Pinpoint the cell where the given text exists, returning its (X, Y) midpoint coordinate. 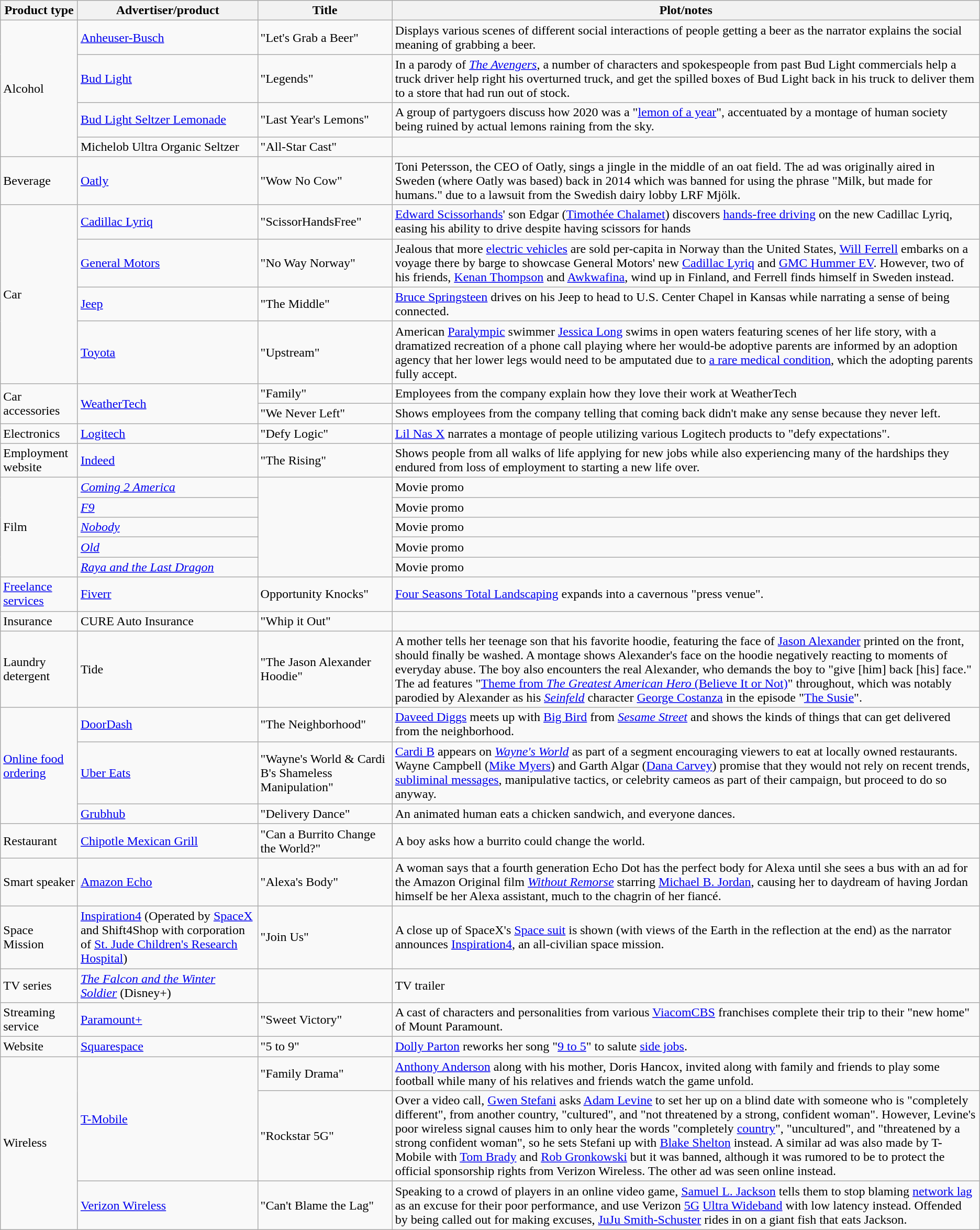
Advertiser/product (168, 10)
Online food ordering (39, 766)
Insurance (39, 621)
Grubhub (168, 814)
Fiverr (168, 594)
Squarespace (168, 1047)
"Upstream" (325, 352)
Jeep (168, 304)
"Rockstar 5G" (325, 1136)
Wireless (39, 1143)
"Alexa's Body" (325, 882)
Paramount+ (168, 1020)
Bud Light Seltzer Lemonade (168, 119)
Bud Light (168, 79)
"5 to 9" (325, 1047)
Website (39, 1047)
Product type (39, 10)
F9 (168, 507)
An animated human eats a chicken sandwich, and everyone dances. (686, 814)
TV trailer (686, 985)
"Family" (325, 393)
"Whip it Out" (325, 621)
"We Never Left" (325, 413)
Nobody (168, 527)
Four Seasons Total Landscaping expands into a cavernous "press venue". (686, 594)
"Last Year's Lemons" (325, 119)
"The Neighborhood" (325, 725)
Lil Nas X narrates a montage of people utilizing various Logitech products to "defy expectations". (686, 433)
Coming 2 America (168, 487)
Shows employees from the company telling that coming back didn't make any sense because they never left. (686, 413)
Raya and the Last Dragon (168, 567)
"ScissorHandsFree" (325, 222)
Electronics (39, 433)
Alcohol (39, 88)
Indeed (168, 461)
"The Middle" (325, 304)
Michelob Ultra Organic Seltzer (168, 147)
Smart speaker (39, 882)
Title (325, 10)
"Wayne's World & Cardi B's Shameless Manipulation" (325, 773)
"All-Star Cast" (325, 147)
Freelance services (39, 594)
Oatly (168, 181)
Streaming service (39, 1020)
"Join Us" (325, 937)
Dolly Parton reworks her song "9 to 5" to salute side jobs. (686, 1047)
WeatherTech (168, 403)
Inspiration4 (Operated by SpaceX and Shift4Shop with corporation of St. Jude Children's Research Hospital) (168, 937)
A boy asks how a burrito could change the world. (686, 841)
Amazon Echo (168, 882)
Film (39, 527)
T-Mobile (168, 1119)
Daveed Diggs meets up with Big Bird from Sesame Street and shows the kinds of things that can get delivered from the neighborhood. (686, 725)
Employees from the company explain how they love their work at WeatherTech (686, 393)
"Sweet Victory" (325, 1020)
Car accessories (39, 403)
"Can a Burrito Change the World?" (325, 841)
Toyota (168, 352)
"Legends" (325, 79)
Logitech (168, 433)
CURE Auto Insurance (168, 621)
DoorDash (168, 725)
Opportunity Knocks" (325, 594)
"Wow No Cow" (325, 181)
General Motors (168, 263)
Chipotle Mexican Grill (168, 841)
"Let's Grab a Beer" (325, 38)
Old (168, 547)
Bruce Springsteen drives on his Jeep to head to U.S. Center Chapel in Kansas while narrating a sense of being connected. (686, 304)
"The Jason Alexander Hoodie" (325, 669)
"Family Drama" (325, 1073)
"The Rising" (325, 461)
Displays various scenes of different social interactions of people getting a beer as the narrator explains the social meaning of grabbing a beer. (686, 38)
"Defy Logic" (325, 433)
"No Way Norway" (325, 263)
A cast of characters and personalities from various ViacomCBS franchises complete their trip to their "new home" of Mount Paramount. (686, 1020)
Employment website (39, 461)
"Delivery Dance" (325, 814)
Tide (168, 669)
Car (39, 294)
Laundry detergent (39, 669)
TV series (39, 985)
Uber Eats (168, 773)
"Can't Blame the Lag" (325, 1205)
Plot/notes (686, 10)
Cadillac Lyriq (168, 222)
Restaurant (39, 841)
Verizon Wireless (168, 1205)
Anheuser-Busch (168, 38)
The Falcon and the Winter Soldier (Disney+) (168, 985)
Beverage (39, 181)
Space Mission (39, 937)
